Scan for the cell matching the given text and deliver its (X, Y) coordinate at center. 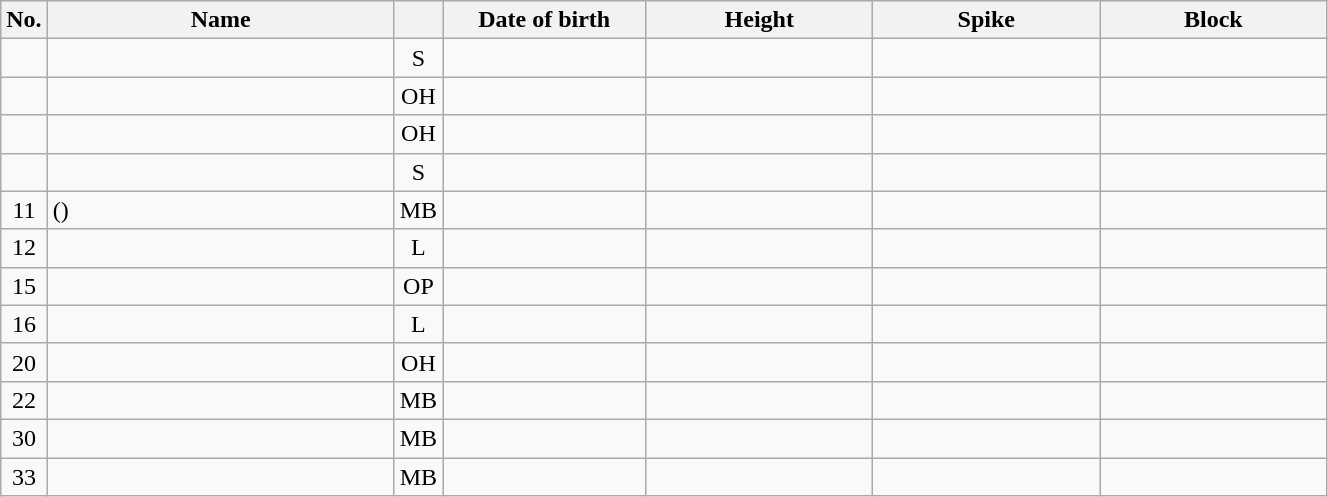
30 (24, 438)
Block (1214, 20)
OP (418, 286)
11 (24, 210)
16 (24, 324)
Date of birth (544, 20)
15 (24, 286)
Name (220, 20)
() (220, 210)
22 (24, 400)
12 (24, 248)
Spike (986, 20)
20 (24, 362)
No. (24, 20)
33 (24, 477)
Height (760, 20)
